From the cell containing the given text, extract its center point as [x, y] coordinate. 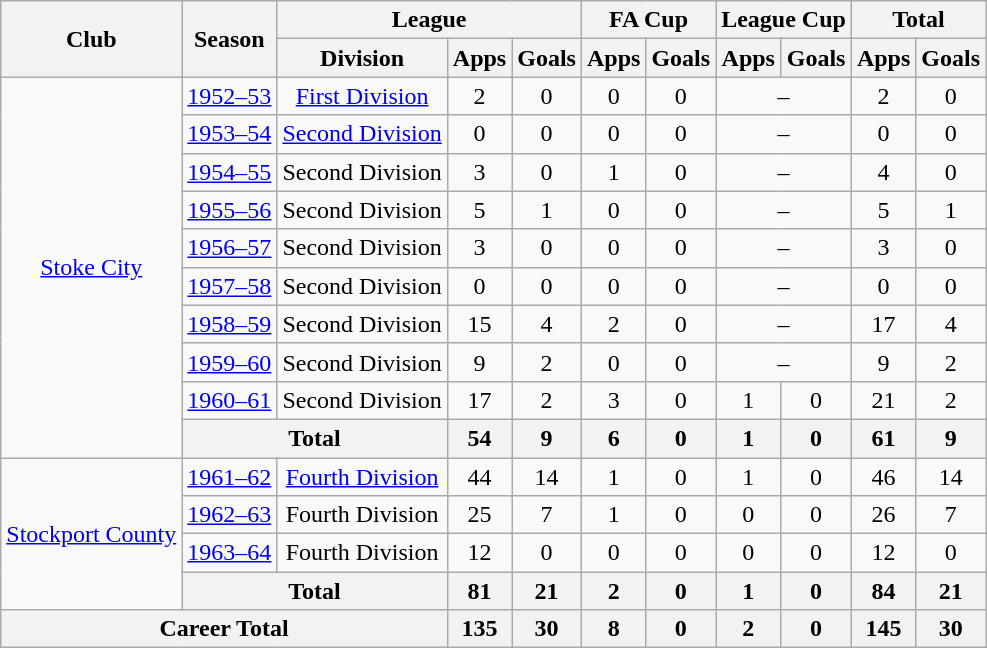
1960–61 [230, 400]
1958–59 [230, 324]
135 [479, 629]
1955–56 [230, 210]
1956–57 [230, 248]
First Division [362, 96]
44 [479, 477]
1953–54 [230, 134]
6 [613, 438]
25 [479, 515]
Career Total [224, 629]
145 [883, 629]
1957–58 [230, 286]
1961–62 [230, 477]
1952–53 [230, 96]
League [430, 20]
Stockport County [92, 534]
Division [362, 58]
84 [883, 591]
1962–63 [230, 515]
26 [883, 515]
15 [479, 324]
54 [479, 438]
46 [883, 477]
8 [613, 629]
61 [883, 438]
81 [479, 591]
1959–60 [230, 362]
1963–64 [230, 553]
Season [230, 39]
Club [92, 39]
Stoke City [92, 268]
1954–55 [230, 172]
League Cup [784, 20]
FA Cup [648, 20]
